Locate the cell with the specified text and output its (X, Y) center coordinate. 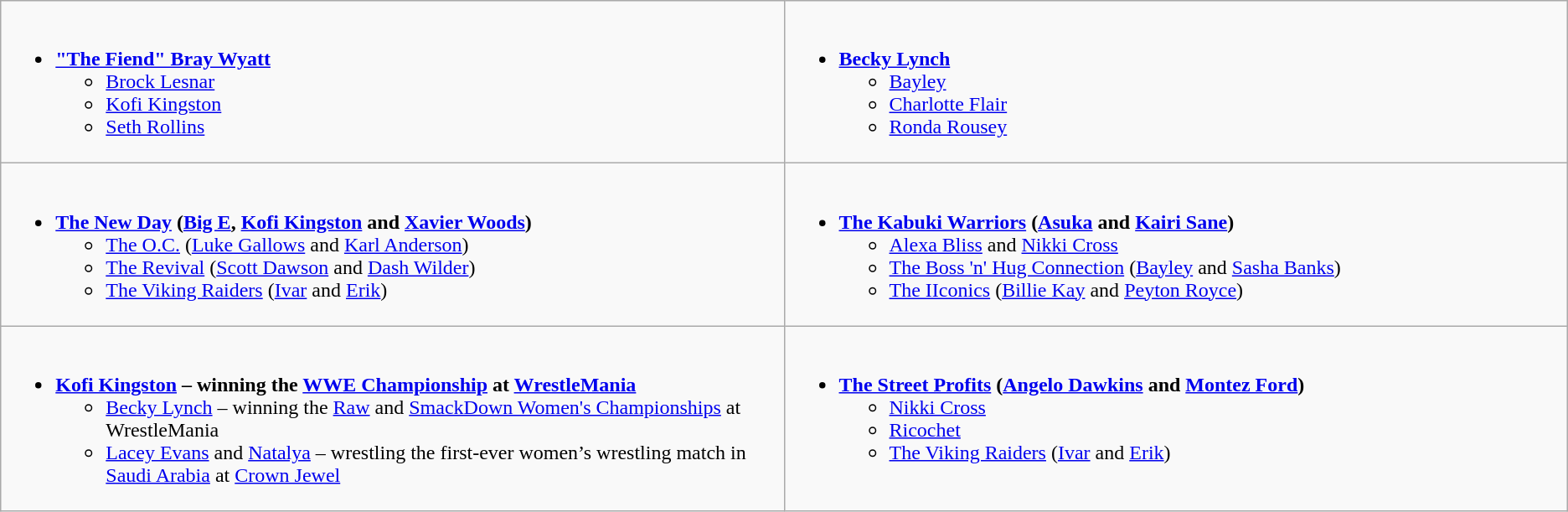
"The Fiend" Bray WyattBrock LesnarKofi KingstonSeth Rollins (392, 82)
Becky LynchBayleyCharlotte FlairRonda Rousey (1176, 82)
The Street Profits (Angelo Dawkins and Montez Ford)Nikki CrossRicochetThe Viking Raiders (Ivar and Erik) (1176, 419)
